Find where the given text appears and provide that cell's center as [X, Y] coordinate. 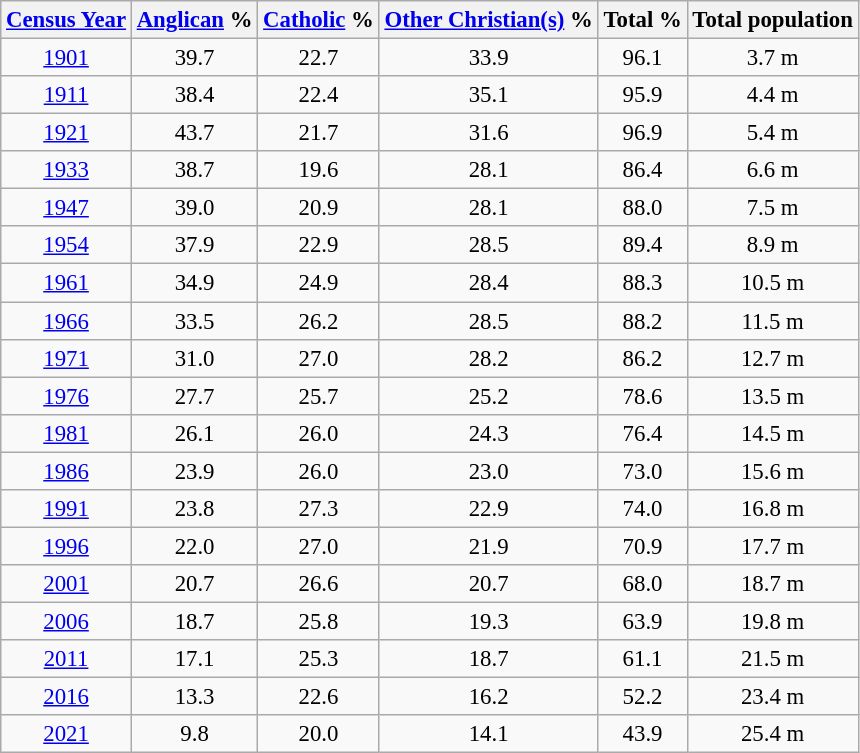
Catholic % [318, 20]
88.3 [642, 283]
34.9 [194, 283]
1986 [66, 471]
25.2 [488, 396]
12.7 m [772, 358]
43.7 [194, 133]
1933 [66, 170]
17.7 m [772, 546]
25.3 [318, 659]
52.2 [642, 697]
14.5 m [772, 433]
35.1 [488, 95]
5.4 m [772, 133]
22.7 [318, 58]
2006 [66, 621]
18.7 m [772, 584]
95.9 [642, 95]
7.5 m [772, 208]
26.6 [318, 584]
24.9 [318, 283]
25.4 m [772, 734]
38.7 [194, 170]
89.4 [642, 245]
1971 [66, 358]
6.6 m [772, 170]
23.4 m [772, 697]
1961 [66, 283]
1921 [66, 133]
27.7 [194, 396]
20.0 [318, 734]
28.4 [488, 283]
4.4 m [772, 95]
88.0 [642, 208]
37.9 [194, 245]
21.9 [488, 546]
1901 [66, 58]
9.8 [194, 734]
20.9 [318, 208]
63.9 [642, 621]
Anglican % [194, 20]
22.0 [194, 546]
25.8 [318, 621]
96.1 [642, 58]
Other Christian(s) % [488, 20]
61.1 [642, 659]
1966 [66, 321]
28.2 [488, 358]
8.9 m [772, 245]
2011 [66, 659]
70.9 [642, 546]
14.1 [488, 734]
15.6 m [772, 471]
1996 [66, 546]
39.7 [194, 58]
23.9 [194, 471]
2016 [66, 697]
86.4 [642, 170]
1947 [66, 208]
16.8 m [772, 509]
Total % [642, 20]
26.2 [318, 321]
76.4 [642, 433]
19.3 [488, 621]
27.3 [318, 509]
13.3 [194, 697]
33.5 [194, 321]
1976 [66, 396]
73.0 [642, 471]
22.6 [318, 697]
25.7 [318, 396]
31.0 [194, 358]
19.6 [318, 170]
11.5 m [772, 321]
2021 [66, 734]
68.0 [642, 584]
13.5 m [772, 396]
33.9 [488, 58]
10.5 m [772, 283]
1991 [66, 509]
86.2 [642, 358]
39.0 [194, 208]
96.9 [642, 133]
23.8 [194, 509]
21.5 m [772, 659]
31.6 [488, 133]
Census Year [66, 20]
1911 [66, 95]
2001 [66, 584]
17.1 [194, 659]
1954 [66, 245]
43.9 [642, 734]
23.0 [488, 471]
21.7 [318, 133]
78.6 [642, 396]
38.4 [194, 95]
1981 [66, 433]
19.8 m [772, 621]
24.3 [488, 433]
88.2 [642, 321]
22.4 [318, 95]
Total population [772, 20]
74.0 [642, 509]
3.7 m [772, 58]
16.2 [488, 697]
26.1 [194, 433]
